Capture the cell that displays the provided text and extract its (X, Y) central coordinate. 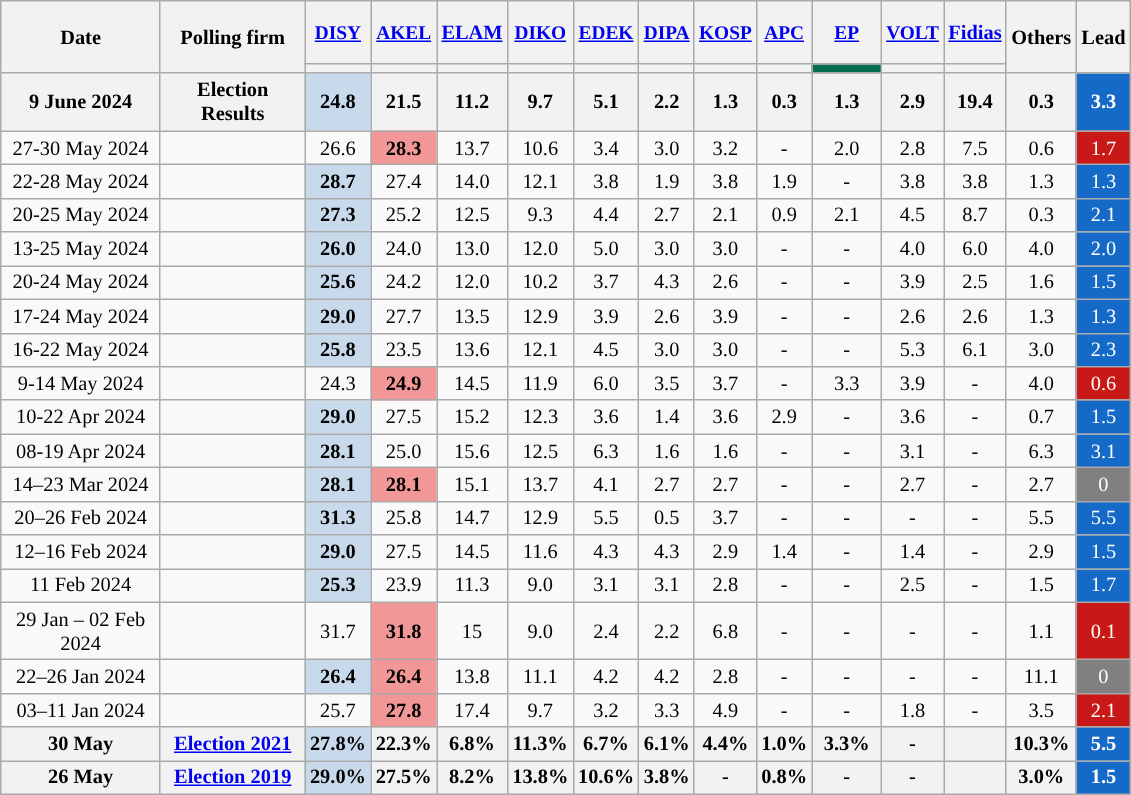
1.1 (1041, 631)
4.9 (725, 710)
4.4% (725, 744)
29 Jan – 02 Feb 2024 (81, 631)
9.3 (540, 215)
11.3% (540, 744)
20–26 Feb 2024 (81, 518)
10.3% (1041, 744)
28.3 (404, 148)
22.3% (404, 744)
23.5 (404, 350)
24.8 (338, 102)
13-25 May 2024 (81, 249)
11.2 (472, 102)
25.3 (338, 585)
DISY (338, 32)
3.0% (1041, 777)
13.8% (540, 777)
3.3% (847, 744)
28.7 (338, 181)
24.3 (338, 383)
27.3 (338, 215)
5.0 (606, 249)
Others (1041, 36)
20-24 May 2024 (81, 282)
3.4 (606, 148)
27.7 (404, 316)
AKEL (404, 32)
31.8 (404, 631)
15.2 (472, 417)
6.8 (725, 631)
0.8% (784, 777)
12.3 (540, 417)
24.9 (404, 383)
23.9 (404, 585)
26.0 (338, 249)
24.0 (404, 249)
14.7 (472, 518)
6.1 (976, 350)
26.6 (338, 148)
24.2 (404, 282)
9-14 May 2024 (81, 383)
10.6% (606, 777)
20-25 May 2024 (81, 215)
0.7 (1041, 417)
11.9 (540, 383)
Fidias (976, 32)
Election Results (232, 102)
9 June 2024 (81, 102)
EDEK (606, 32)
08-19 Apr 2024 (81, 451)
2.4 (606, 631)
25.2 (404, 215)
13.6 (472, 350)
19.4 (976, 102)
1.0% (784, 744)
26 May (81, 777)
0.5 (667, 518)
15 (472, 631)
27.8 (404, 710)
27.8% (338, 744)
15.6 (472, 451)
DIKO (540, 32)
4.1 (606, 484)
6.8% (472, 744)
KOSP (725, 32)
29.0% (338, 777)
11.6 (540, 552)
7.5 (976, 148)
8.2% (472, 777)
17.4 (472, 710)
Lead (1104, 36)
30 May (81, 744)
15.1 (472, 484)
1.8 (913, 710)
13.8 (472, 677)
25.7 (338, 710)
13.5 (472, 316)
4.4 (606, 215)
Election 2021 (232, 744)
03–11 Jan 2024 (81, 710)
Date (81, 36)
0.1 (1104, 631)
6.1% (667, 744)
11.3 (472, 585)
14.0 (472, 181)
21.5 (404, 102)
31.7 (338, 631)
25.0 (404, 451)
13.0 (472, 249)
31.3 (338, 518)
16-22 May 2024 (81, 350)
25.6 (338, 282)
17-24 May 2024 (81, 316)
5.1 (606, 102)
Election 2019 (232, 777)
10.6 (540, 148)
2.3 (1104, 350)
5.3 (913, 350)
0.9 (784, 215)
27-30 May 2024 (81, 148)
10.2 (540, 282)
8.7 (976, 215)
27.4 (404, 181)
Polling firm (232, 36)
APC (784, 32)
DIPA (667, 32)
22-28 May 2024 (81, 181)
6.7% (606, 744)
11 Feb 2024 (81, 585)
22–26 Jan 2024 (81, 677)
14–23 Mar 2024 (81, 484)
ELAM (472, 32)
3.8% (667, 777)
27.5% (404, 777)
EP (847, 32)
12–16 Feb 2024 (81, 552)
10-22 Apr 2024 (81, 417)
VOLT (913, 32)
